Find where the given text appears and provide that cell's center as (X, Y) coordinate. 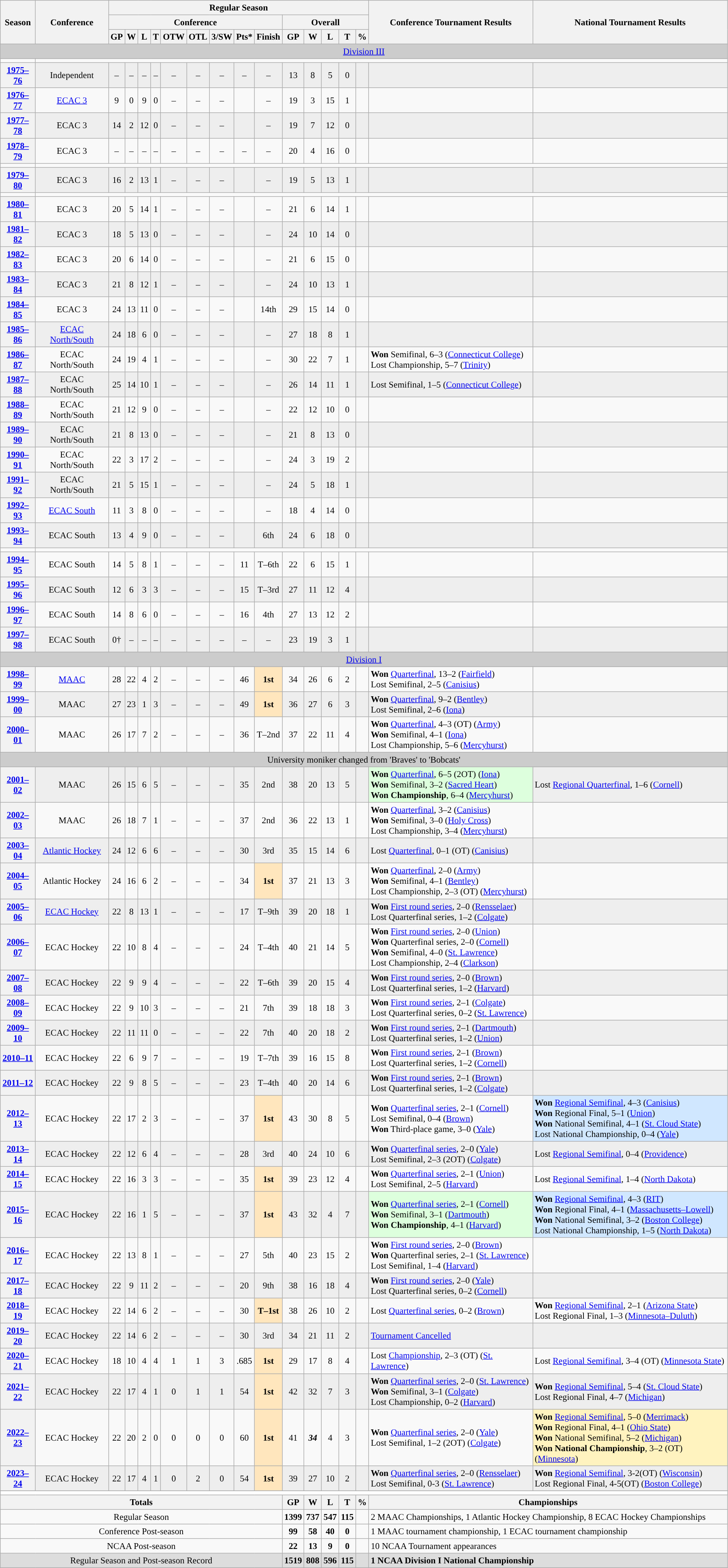
Won Quarterfinal series, 2–1 (Cornell)Won Semifinal, 3–1 (Dartmouth)Won Championship, 4–1 (Harvard) (451, 1215)
Won Regional Semifinal, 5–4 (St. Cloud State)Lost Regional Final, 4–7 (Michigan) (630, 1391)
42 (293, 1391)
1985–86 (18, 335)
Won First round series, 2–0 (Rensselaer)Lost Quarterfinal series, 1–2 (Colgate) (451, 912)
9th (268, 1286)
Independent (72, 75)
Championships (548, 1502)
1994–95 (18, 565)
2006–07 (18, 947)
Won First round series, 2–1 (Colgate)Lost Quarterfinal series, 0–2 (St. Lawrence) (451, 1007)
58 (313, 1531)
2012–13 (18, 1118)
1399 (293, 1517)
2007–08 (18, 982)
2014–15 (18, 1179)
Season (18, 23)
41 (293, 1438)
Regular Season and Post-season Record (141, 1561)
1975–76 (18, 75)
2019–20 (18, 1336)
2003–04 (18, 850)
Lost Semifinal, 1–5 (Connecticut College) (451, 384)
2001–02 (18, 785)
Lost Regional Semifinal, 0–4 (Providence) (630, 1154)
2005–06 (18, 912)
25 (117, 384)
1979–80 (18, 180)
547 (330, 1517)
T–2nd (268, 735)
.685 (244, 1361)
1991–92 (18, 485)
2004–05 (18, 881)
Won Quarterfinal, 4–3 (OT) (Army)Won Semifinal, 4–1 (Iona)Lost Championship, 5–6 (Mercyhurst) (451, 735)
University moniker changed from 'Braves' to 'Bobcats' (364, 760)
2002–03 (18, 821)
Won First round series, 2–1 (Dartmouth)Lost Quarterfinal series, 1–2 (Union) (451, 1033)
1992–93 (18, 510)
Won Quarterfinal series, 2–0 (St. Lawrence)Won Semifinal, 3–1 (Colgate)Lost Championship, 0–2 (Harvard) (451, 1391)
49 (244, 704)
14th (268, 309)
2008–09 (18, 1007)
T–3rd (268, 589)
2 MAAC Championships, 1 Atlantic Hockey Championship, 8 ECAC Hockey Championships (548, 1517)
2020–21 (18, 1361)
1982–83 (18, 259)
1987–88 (18, 384)
1989–90 (18, 435)
Won First round series, 2–1 (Brown)Lost Quarterfinal series, 1–2 (Colgate) (451, 1083)
Won Quarterfinal series, 2–1 (Union)Lost Semifinal, 2–5 (Harvard) (451, 1179)
1997–98 (18, 640)
2016–17 (18, 1255)
1988–89 (18, 410)
1 NCAA Division I National Championship (548, 1561)
6th (268, 535)
2009–10 (18, 1033)
1983–84 (18, 284)
Totals (141, 1502)
OTL (198, 37)
Division III (364, 52)
808 (313, 1561)
2018–19 (18, 1311)
Tournament Cancelled (451, 1336)
Lost Regional Semifinal, 3–4 (OT) (Minnesota State) (630, 1361)
0† (117, 640)
2000–01 (18, 735)
5th (268, 1255)
Won Quarterfinal, 13–2 (Fairfield)Lost Semifinal, 2–5 (Canisius) (451, 680)
2010–11 (18, 1058)
Conference Post-season (141, 1531)
1998–99 (18, 680)
Overall (326, 23)
T–7th (268, 1058)
Won Regional Semifinal, 2–1 (Arizona State)Lost Regional Final, 1–3 (Minnesota–Duluth) (630, 1311)
Won Semifinal, 6–3 (Connecticut College)Lost Championship, 5–7 (Trinity) (451, 360)
Won First round series, 2–0 (Union)Won Quarterfinal series, 2–0 (Cornell)Won Semifinal, 4–0 (St. Lawrence)Lost Championship, 2–4 (Clarkson) (451, 947)
OTW (174, 37)
1999–00 (18, 704)
1 MAAC tournament championship, 1 ECAC tournament championship (548, 1531)
10 NCAA Tournament appearances (548, 1546)
National Tournament Results (630, 23)
Won Regional Semifinal, 3-2(OT) (Wisconsin)Lost Regional Final, 4-5(OT) (Boston College) (630, 1478)
1990–91 (18, 460)
1981–82 (18, 235)
1980–81 (18, 209)
Won Quarterfinal series, 2–1 (Cornell)Lost Semifinal, 0–4 (Brown)Won Third-place game, 3–0 (Yale) (451, 1118)
1978–79 (18, 151)
Conference Tournament Results (451, 23)
60 (244, 1438)
2011–12 (18, 1083)
Won Quarterfinal series, 2–0 (Rensselaer)Lost Semifinal, 0-3 (St. Lawrence) (451, 1478)
1996–97 (18, 614)
3/SW (222, 37)
596 (330, 1561)
Won Quarterfinal, 6–5 (2OT) (Iona)Won Semifinal, 3–2 (Sacred Heart)Won Championship, 6–4 (Mercyhurst) (451, 785)
NCAA Post-season (141, 1546)
Won Quarterfinal, 2–0 (Army)Won Semifinal, 4–1 (Bentley)Lost Championship, 2–3 (OT) (Mercyhurst) (451, 881)
2022–23 (18, 1438)
1986–87 (18, 360)
Won Quarterfinal, 9–2 (Bentley)Lost Semifinal, 2–6 (Iona) (451, 704)
1519 (293, 1561)
1995–96 (18, 589)
Finish (268, 37)
Won Quarterfinal, 3–2 (Canisius)Won Semifinal, 3–0 (Holy Cross)Lost Championship, 3–4 (Mercyhurst) (451, 821)
Lost Regional Quarterfinal, 1–6 (Cornell) (630, 785)
Lost Quarterfinal, 0–1 (OT) (Canisius) (451, 850)
737 (313, 1517)
2021–22 (18, 1391)
1976–77 (18, 100)
1984–85 (18, 309)
2015–16 (18, 1215)
1993–94 (18, 535)
Won First round series, 2–0 (Brown)Won Quarterfinal series, 2–1 (St. Lawrence)Lost Semifinal, 1–4 (Harvard) (451, 1255)
Lost Quarterfinal series, 0–2 (Brown) (451, 1311)
2013–14 (18, 1154)
Won First round series, 2–0 (Brown)Lost Quarterfinal series, 1–2 (Harvard) (451, 982)
T–9th (268, 912)
Lost Championship, 2–3 (OT) (St. Lawrence) (451, 1361)
Lost Regional Semifinal, 1–4 (North Dakota) (630, 1179)
2023–24 (18, 1478)
Won Quarterfinal series, 2–0 (Yale)Lost Semifinal, 1–2 (2OT) (Colgate) (451, 1438)
1977–78 (18, 126)
Won First round series, 2–0 (Yale)Lost Quarterfinal series, 0–2 (Cornell) (451, 1286)
Won First round series, 2–1 (Brown)Lost Quarterfinal series, 1–2 (Cornell) (451, 1058)
T–1st (268, 1311)
99 (293, 1531)
46 (244, 680)
2017–18 (18, 1286)
Pts* (244, 37)
Division I (364, 659)
4th (268, 614)
Won Quarterfinal series, 2–0 (Yale)Lost Semifinal, 2–3 (2OT) (Colgate) (451, 1154)
